Extract the (x, y) coordinate from the center of the cell holding the provided text.  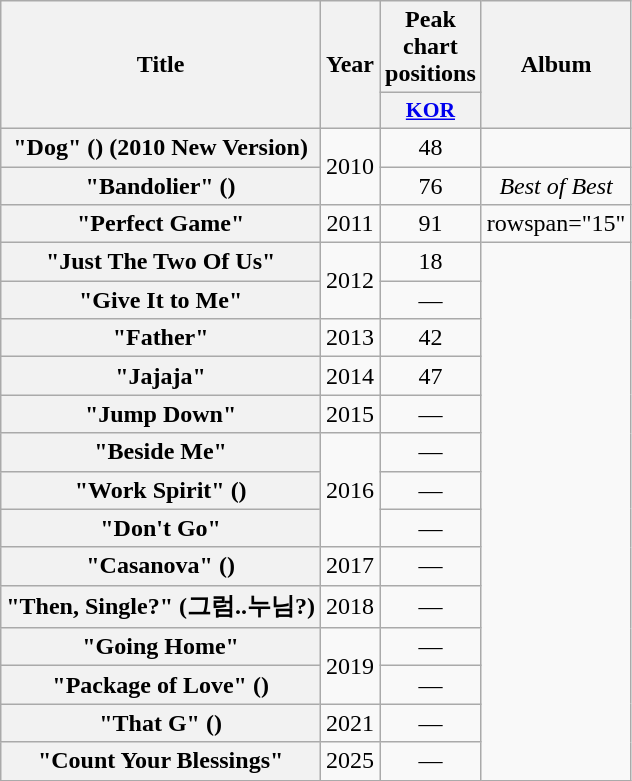
2018 (350, 606)
"Package of Love" () (161, 685)
2016 (350, 490)
KOR (431, 111)
"Give It to Me" (161, 300)
Title (161, 65)
18 (431, 262)
"Jajaja" (161, 376)
47 (431, 376)
"Dog" () (2010 New Version) (161, 147)
Best of Best (556, 185)
"Count Your Blessings" (161, 761)
Year (350, 65)
"Then, Single?" (그럼..누님?) (161, 606)
Peak chart positions (431, 47)
"Beside Me" (161, 452)
2011 (350, 224)
42 (431, 338)
"Casanova" () (161, 566)
"That G" () (161, 723)
91 (431, 224)
2019 (350, 666)
2021 (350, 723)
2010 (350, 166)
"Work Spirit" () (161, 490)
"Just The Two Of Us" (161, 262)
rowspan="15" (556, 224)
48 (431, 147)
2012 (350, 281)
76 (431, 185)
"Don't Go" (161, 528)
"Bandolier" () (161, 185)
"Perfect Game" (161, 224)
"Going Home" (161, 647)
"Jump Down" (161, 414)
2025 (350, 761)
2013 (350, 338)
Album (556, 65)
2014 (350, 376)
2017 (350, 566)
2015 (350, 414)
"Father" (161, 338)
